Output the (x, y) coordinate of the center of the cell containing the given text.  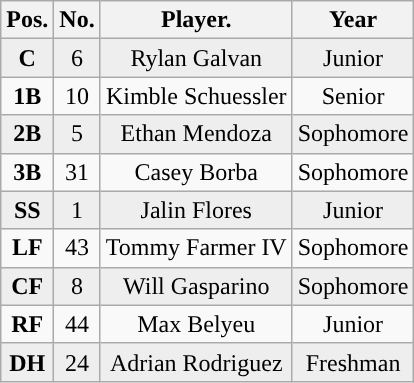
5 (77, 134)
Rylan Galvan (196, 58)
SS (28, 210)
Player. (196, 20)
Will Gasparino (196, 286)
LF (28, 248)
1 (77, 210)
Adrian Rodriguez (196, 362)
Freshman (353, 362)
Jalin Flores (196, 210)
31 (77, 172)
3B (28, 172)
24 (77, 362)
8 (77, 286)
10 (77, 96)
DH (28, 362)
Senior (353, 96)
Pos. (28, 20)
Kimble Schuessler (196, 96)
1B (28, 96)
Casey Borba (196, 172)
C (28, 58)
Ethan Mendoza (196, 134)
2B (28, 134)
No. (77, 20)
44 (77, 324)
6 (77, 58)
43 (77, 248)
Tommy Farmer IV (196, 248)
Max Belyeu (196, 324)
Year (353, 20)
CF (28, 286)
RF (28, 324)
